Return [x, y] of the center of cell containing provided text 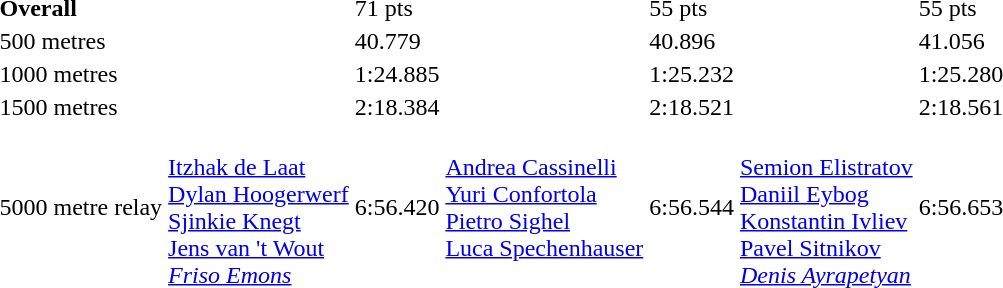
1:25.232 [692, 74]
1:24.885 [397, 74]
40.896 [692, 41]
40.779 [397, 41]
2:18.384 [397, 107]
2:18.521 [692, 107]
